Output the [X, Y] coordinate of the center of the cell containing the given text.  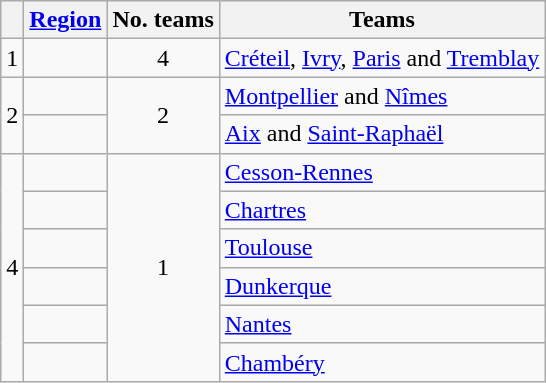
Chartres [382, 210]
Toulouse [382, 248]
Teams [382, 20]
Chambéry [382, 362]
Cesson-Rennes [382, 172]
Dunkerque [382, 286]
Montpellier and Nîmes [382, 96]
Aix and Saint-Raphaël [382, 134]
Créteil, Ivry, Paris and Tremblay [382, 58]
No. teams [163, 20]
Region [66, 20]
Nantes [382, 324]
